Identify which cell holds the provided text, then report its [x, y] central coordinate. 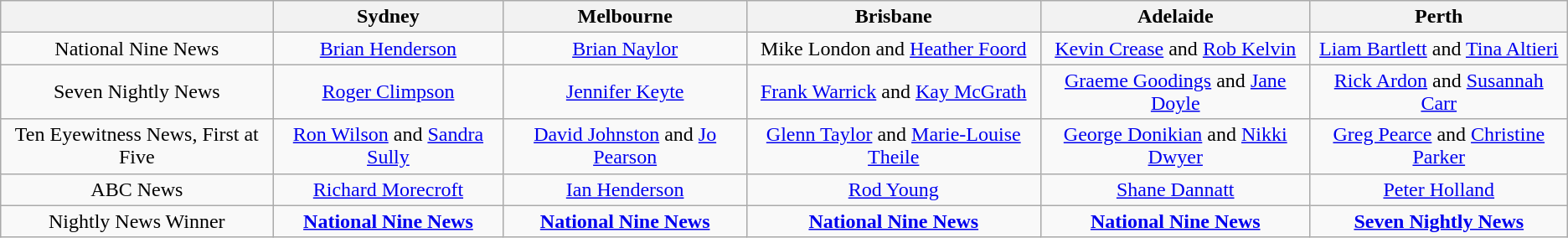
Adelaide [1175, 17]
Shane Dannatt [1175, 189]
Brisbane [893, 17]
Frank Warrick and Kay McGrath [893, 92]
Roger Climpson [389, 92]
Glenn Taylor and Marie-Louise Theile [893, 146]
Ron Wilson and Sandra Sully [389, 146]
Graeme Goodings and Jane Doyle [1175, 92]
Sydney [389, 17]
Perth [1439, 17]
Brian Naylor [625, 49]
Mike London and Heather Foord [893, 49]
Kevin Crease and Rob Kelvin [1175, 49]
George Donikian and Nikki Dwyer [1175, 146]
Rick Ardon and Susannah Carr [1439, 92]
Melbourne [625, 17]
David Johnston and Jo Pearson [625, 146]
Brian Henderson [389, 49]
Rod Young [893, 189]
Richard Morecroft [389, 189]
Jennifer Keyte [625, 92]
Ian Henderson [625, 189]
ABC News [137, 189]
Greg Pearce and Christine Parker [1439, 146]
Nightly News Winner [137, 221]
Ten Eyewitness News, First at Five [137, 146]
Liam Bartlett and Tina Altieri [1439, 49]
Peter Holland [1439, 189]
